Identify which cell holds the provided text, then report its (x, y) central coordinate. 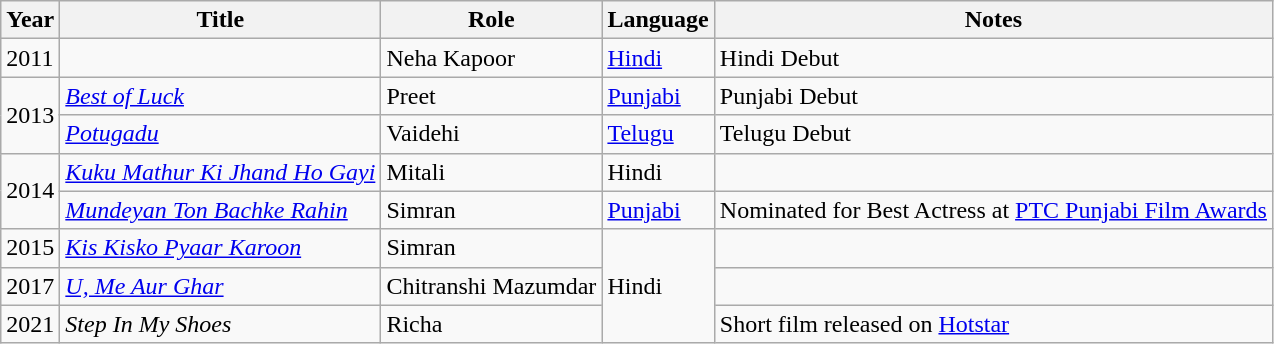
2017 (30, 286)
Hindi Debut (993, 58)
Kis Kisko Pyaar Karoon (220, 248)
U, Me Aur Ghar (220, 286)
2011 (30, 58)
Chitranshi Mazumdar (492, 286)
Language (658, 20)
Step In My Shoes (220, 324)
Mundeyan Ton Bachke Rahin (220, 210)
Potugadu (220, 134)
2015 (30, 248)
Kuku Mathur Ki Jhand Ho Gayi (220, 172)
Preet (492, 96)
Role (492, 20)
Mitali (492, 172)
Year (30, 20)
Vaidehi (492, 134)
Punjabi Debut (993, 96)
Notes (993, 20)
Title (220, 20)
Telugu Debut (993, 134)
Nominated for Best Actress at PTC Punjabi Film Awards (993, 210)
2021 (30, 324)
Short film released on Hotstar (993, 324)
Neha Kapoor (492, 58)
Richa (492, 324)
2013 (30, 115)
Telugu (658, 134)
Best of Luck (220, 96)
2014 (30, 191)
